Identify which cell holds the provided text, then report its (X, Y) central coordinate. 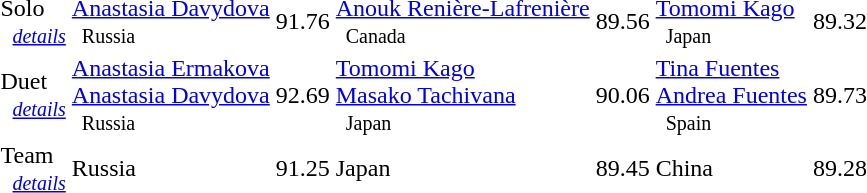
Tomomi Kago Masako Tachivana Japan (462, 95)
Anastasia Ermakova Anastasia Davydova Russia (170, 95)
92.69 (302, 95)
Tina Fuentes Andrea Fuentes Spain (731, 95)
90.06 (622, 95)
